For the text-containing cell, return its midpoint in (x, y) coordinate format. 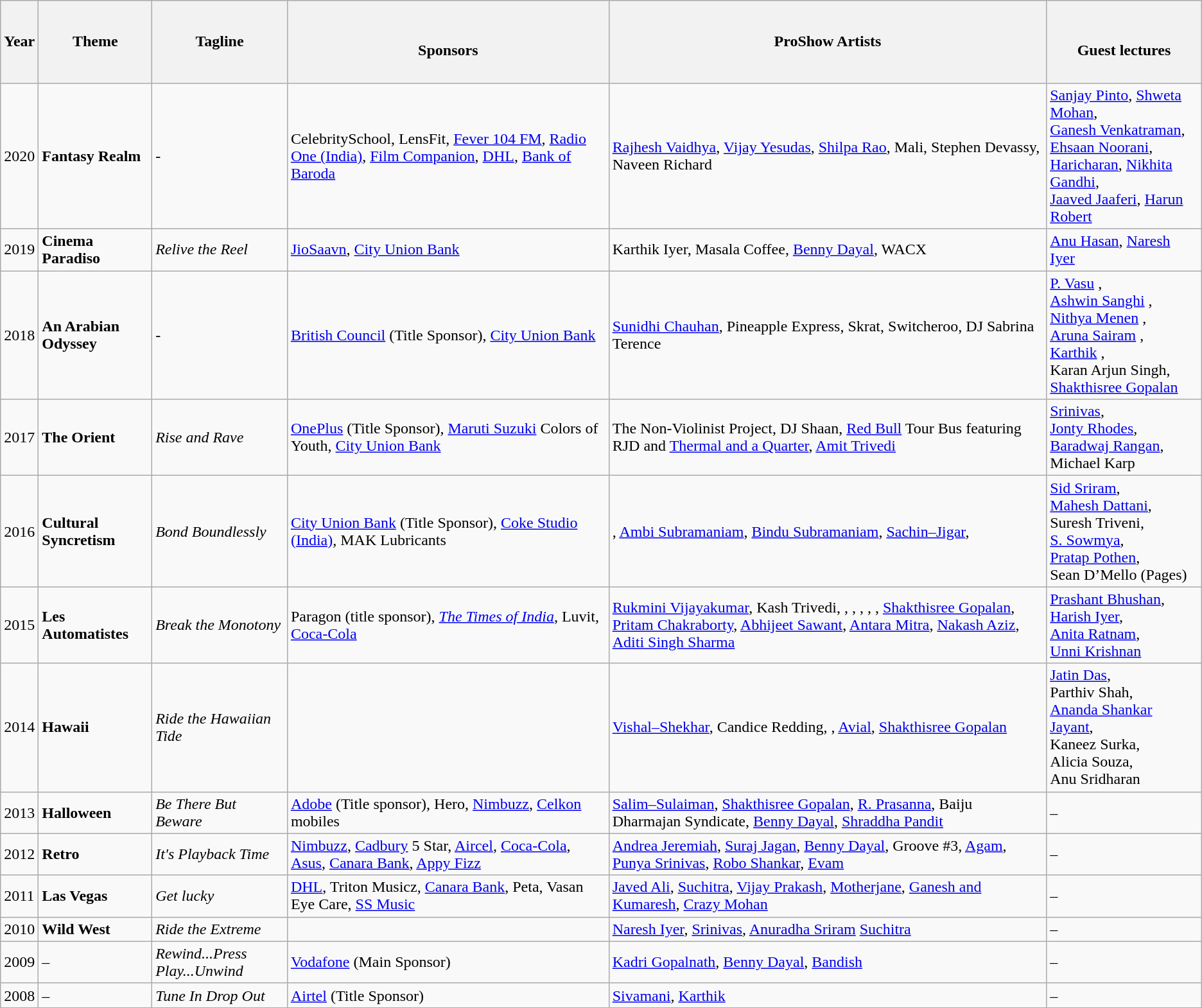
Rukmini Vijayakumar, Kash Trivedi, , , , , , Shakthisree Gopalan, Pritam Chakraborty, Abhijeet Sawant, Antara Mitra, Nakash Aziz, Aditi Singh Sharma (827, 625)
2009 (19, 962)
Break the Monotony (220, 625)
City Union Bank (Title Sponsor), Coke Studio (India), MAK Lubricants (448, 532)
Bond Boundlessly (220, 532)
It's Playback Time (220, 854)
Adobe (Title sponsor), Hero, Nimbuzz, Celkon mobiles (448, 813)
Rewind...Press Play...Unwind (220, 962)
Halloween (95, 813)
Paragon (title sponsor), The Times of India, Luvit, Coca-Cola (448, 625)
Get lucky (220, 896)
Ride the Hawaiian Tide (220, 727)
2008 (19, 995)
2020 (19, 157)
Cinema Paradiso (95, 250)
, Ambi Subramaniam, Bindu Subramaniam, Sachin–Jigar, (827, 532)
Jatin Das,Parthiv Shah,Ananda Shankar Jayant,Kaneez Surka,Alicia Souza,Anu Sridharan (1124, 727)
The Non-Violinist Project, DJ Shaan, Red Bull Tour Bus featuring RJD and Thermal and a Quarter, Amit Trivedi (827, 438)
Be There But Beware (220, 813)
Sivamani, Karthik (827, 995)
2013 (19, 813)
2017 (19, 438)
2016 (19, 532)
Naresh Iyer, Srinivas, Anuradha Sriram Suchitra (827, 929)
Javed Ali, Suchitra, Vijay Prakash, Motherjane, Ganesh and Kumaresh, Crazy Mohan (827, 896)
OnePlus (Title Sponsor), Maruti Suzuki Colors of Youth, City Union Bank (448, 438)
Sunidhi Chauhan, Pineapple Express, Skrat, Switcheroo, DJ Sabrina Terence (827, 335)
Theme (95, 42)
Tagline (220, 42)
Karthik Iyer, Masala Coffee, Benny Dayal, WACX (827, 250)
Relive the Reel (220, 250)
Wild West (95, 929)
Guest lectures (1124, 42)
Year (19, 42)
Hawaii (95, 727)
Airtel (Title Sponsor) (448, 995)
Cultural Syncretism (95, 532)
Les Automatistes (95, 625)
2010 (19, 929)
2019 (19, 250)
DHL, Triton Musicz, Canara Bank, Peta, Vasan Eye Care, SS Music (448, 896)
Retro (95, 854)
Fantasy Realm (95, 157)
2015 (19, 625)
Rise and Rave (220, 438)
2012 (19, 854)
Vodafone (Main Sponsor) (448, 962)
The Orient (95, 438)
Tune In Drop Out (220, 995)
2011 (19, 896)
Sponsors (448, 42)
2018 (19, 335)
Rajhesh Vaidhya, Vijay Yesudas, Shilpa Rao, Mali, Stephen Devassy, Naveen Richard (827, 157)
CelebritySchool, LensFit, Fever 104 FM, Radio One (India), Film Companion, DHL, Bank of Baroda (448, 157)
Vishal–Shekhar, Candice Redding, , Avial, Shakthisree Gopalan (827, 727)
Ride the Extreme (220, 929)
Anu Hasan, Naresh Iyer (1124, 250)
Sanjay Pinto, Shweta Mohan,Ganesh Venkatraman, Ehsaan Noorani,Haricharan, Nikhita Gandhi,Jaaved Jaaferi, Harun Robert (1124, 157)
Nimbuzz, Cadbury 5 Star, Aircel, Coca-Cola, Asus, Canara Bank, Appy Fizz (448, 854)
ProShow Artists (827, 42)
Las Vegas (95, 896)
2014 (19, 727)
Prashant Bhushan,Harish Iyer,Anita Ratnam,Unni Krishnan (1124, 625)
Andrea Jeremiah, Suraj Jagan, Benny Dayal, Groove #3, Agam, Punya Srinivas, Robo Shankar, Evam (827, 854)
British Council (Title Sponsor), City Union Bank (448, 335)
P. Vasu ,Ashwin Sanghi ,Nithya Menen ,Aruna Sairam ,Karthik ,Karan Arjun Singh,Shakthisree Gopalan (1124, 335)
Salim–Sulaiman, Shakthisree Gopalan, R. Prasanna, Baiju Dharmajan Syndicate, Benny Dayal, Shraddha Pandit (827, 813)
Srinivas,Jonty Rhodes,Baradwaj Rangan,Michael Karp (1124, 438)
An Arabian Odyssey (95, 335)
JioSaavn, City Union Bank (448, 250)
Kadri Gopalnath, Benny Dayal, Bandish (827, 962)
Sid Sriram,Mahesh Dattani,Suresh Triveni,S. Sowmya,Pratap Pothen,Sean D’Mello (Pages) (1124, 532)
